Provide the [X, Y] coordinate of the cell's center where the given text is located.  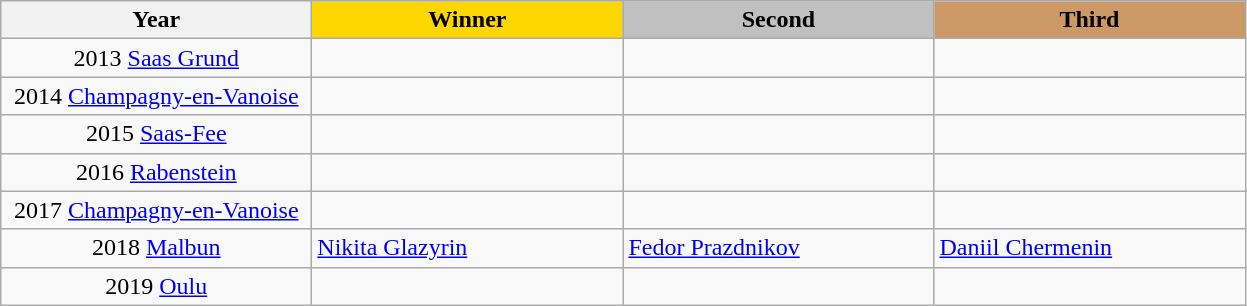
2018 Malbun [156, 248]
Fedor Prazdnikov [778, 248]
Winner [468, 20]
2014 Champagny-en-Vanoise [156, 96]
2013 Saas Grund [156, 58]
2019 Oulu [156, 286]
2017 Champagny-en-Vanoise [156, 210]
2016 Rabenstein [156, 172]
Third [1090, 20]
Second [778, 20]
2015 Saas-Fee [156, 134]
Daniil Chermenin [1090, 248]
Year [156, 20]
Nikita Glazyrin [468, 248]
